From the cell containing the given text, extract its center point as [X, Y] coordinate. 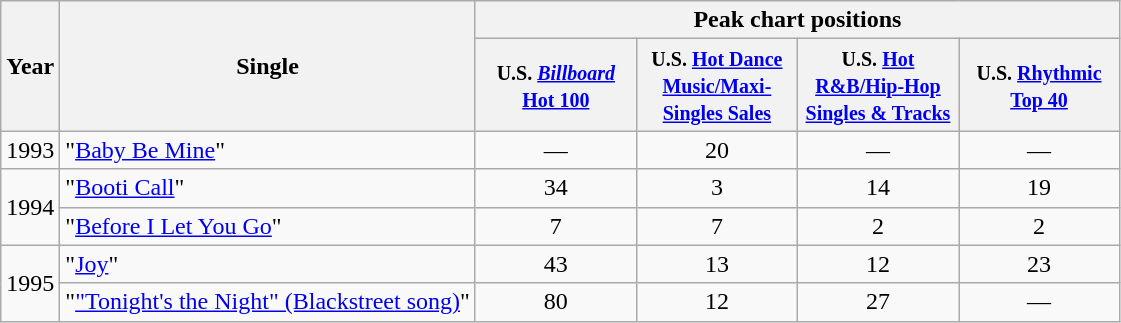
Peak chart positions [797, 20]
14 [878, 188]
19 [1038, 188]
13 [716, 264]
U.S. Rhythmic Top 40 [1038, 85]
23 [1038, 264]
Single [268, 66]
"Before I Let You Go" [268, 226]
43 [556, 264]
U.S. Hot R&B/Hip-Hop Singles & Tracks [878, 85]
Year [30, 66]
80 [556, 302]
27 [878, 302]
"Joy" [268, 264]
1995 [30, 283]
20 [716, 150]
U.S. Billboard Hot 100 [556, 85]
"Booti Call" [268, 188]
1993 [30, 150]
"Baby Be Mine" [268, 150]
3 [716, 188]
34 [556, 188]
U.S. Hot Dance Music/Maxi-Singles Sales [716, 85]
1994 [30, 207]
""Tonight's the Night" (Blackstreet song)" [268, 302]
